Pinpoint the cell where the given text exists, returning its [x, y] midpoint coordinate. 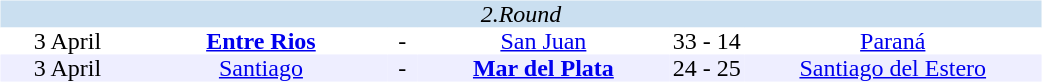
24 - 25 [707, 68]
San Juan [544, 42]
Santiago del Estero [892, 68]
Entre Rios [260, 42]
Mar del Plata [544, 68]
2.Round [520, 14]
Santiago [260, 68]
Paraná [892, 42]
33 - 14 [707, 42]
